Scan for the cell matching the given text and deliver its [X, Y] coordinate at center. 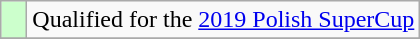
Qualified for the 2019 Polish SuperCup [224, 20]
